Search for the cell housing the specified text and yield its [x, y] center coordinate. 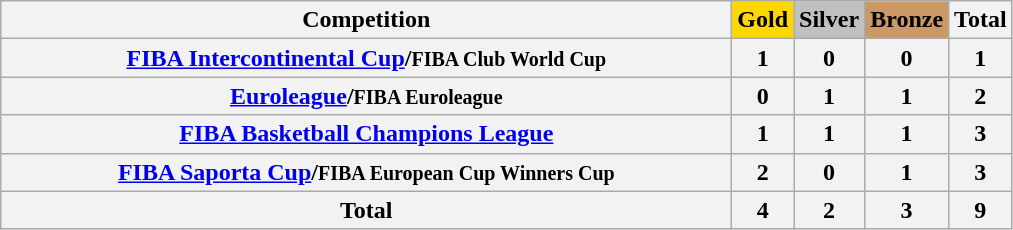
9 [981, 210]
FIBA Intercontinental Cup/FIBA Club World Cup [366, 58]
Silver [830, 20]
Bronze [907, 20]
FIBA Basketball Champions League [366, 134]
Gold [763, 20]
4 [763, 210]
Competition [366, 20]
FIBA Saporta Cup/FIBA European Cup Winners Cup [366, 172]
Euroleague/FIBA Euroleague [366, 96]
